For the text-containing cell, return its midpoint in (X, Y) coordinate format. 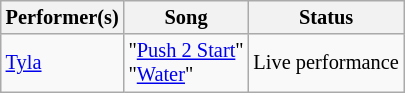
Live performance (326, 63)
"Push 2 Start" "Water" (186, 63)
Tyla (62, 63)
Song (186, 17)
Performer(s) (62, 17)
Status (326, 17)
